Determine the [x, y] coordinate at the center of the cell enclosing the given text.  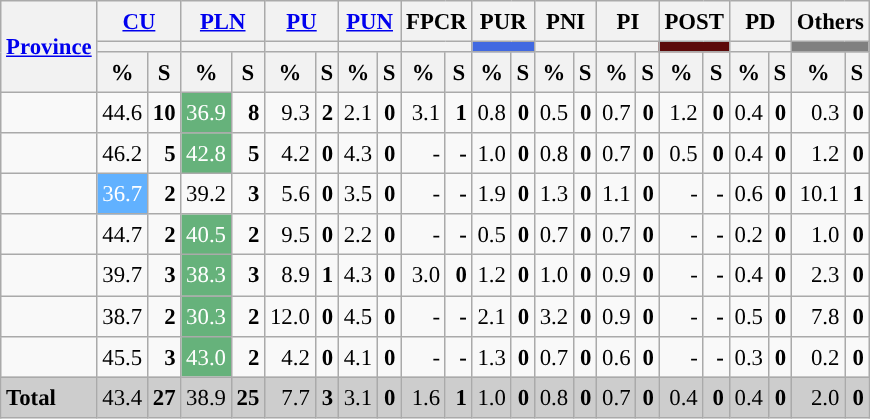
44.7 [122, 234]
PU [302, 22]
Others [831, 22]
10 [164, 114]
Total [49, 398]
8 [248, 114]
3.5 [358, 194]
1.1 [616, 194]
PNI [565, 22]
42.8 [206, 154]
39.7 [122, 276]
40.5 [206, 234]
2.0 [818, 398]
PUR [503, 22]
5.6 [290, 194]
43.0 [206, 356]
36.9 [206, 114]
CU [139, 22]
9.3 [290, 114]
30.3 [206, 316]
PI [628, 22]
43.4 [122, 398]
36.7 [122, 194]
FPCR [436, 22]
1.9 [492, 194]
38.9 [206, 398]
PLN [223, 22]
PD [760, 22]
7.7 [290, 398]
46.2 [122, 154]
8.9 [290, 276]
Province [49, 47]
4.5 [358, 316]
7.8 [818, 316]
27 [164, 398]
POST [694, 22]
PUN [369, 22]
45.5 [122, 356]
44.6 [122, 114]
3.2 [554, 316]
2.3 [818, 276]
39.2 [206, 194]
1.6 [424, 398]
38.3 [206, 276]
9.5 [290, 234]
4.1 [358, 356]
25 [248, 398]
3.0 [424, 276]
38.7 [122, 316]
12.0 [290, 316]
10.1 [818, 194]
2.2 [358, 234]
